Locate the cell with the specified text and output its (X, Y) center coordinate. 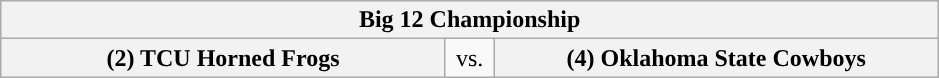
(4) Oklahoma State Cowboys (716, 58)
(2) TCU Horned Frogs (224, 58)
Big 12 Championship (470, 20)
vs. (470, 58)
